Detect which cell encompasses the target text, then output its (X, Y) center coordinate. 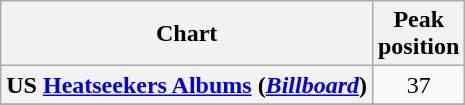
US Heatseekers Albums (Billboard) (187, 85)
Peakposition (418, 34)
37 (418, 85)
Chart (187, 34)
